Identify which cell holds the provided text, then report its (x, y) central coordinate. 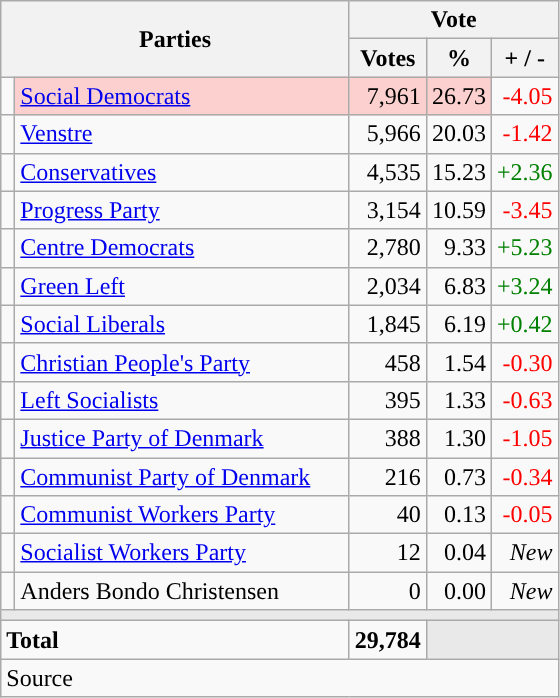
% (458, 58)
1.30 (458, 438)
40 (388, 515)
+3.24 (524, 286)
-3.45 (524, 210)
Source (280, 678)
458 (388, 362)
-0.63 (524, 400)
6.19 (458, 324)
3,154 (388, 210)
Communist Workers Party (182, 515)
+0.42 (524, 324)
Parties (176, 39)
2,034 (388, 286)
0.73 (458, 477)
0 (388, 591)
+ / - (524, 58)
Christian People's Party (182, 362)
+5.23 (524, 248)
Social Liberals (182, 324)
7,961 (388, 96)
1.33 (458, 400)
-0.34 (524, 477)
-1.05 (524, 438)
216 (388, 477)
Socialist Workers Party (182, 553)
1.54 (458, 362)
-4.05 (524, 96)
15.23 (458, 172)
Vote (454, 20)
Anders Bondo Christensen (182, 591)
388 (388, 438)
0.13 (458, 515)
Justice Party of Denmark (182, 438)
6.83 (458, 286)
Communist Party of Denmark (182, 477)
-1.42 (524, 134)
+2.36 (524, 172)
29,784 (388, 640)
-0.05 (524, 515)
Total (176, 640)
10.59 (458, 210)
Progress Party (182, 210)
Centre Democrats (182, 248)
9.33 (458, 248)
5,966 (388, 134)
26.73 (458, 96)
20.03 (458, 134)
Votes (388, 58)
Left Socialists (182, 400)
12 (388, 553)
Venstre (182, 134)
1,845 (388, 324)
2,780 (388, 248)
-0.30 (524, 362)
0.04 (458, 553)
4,535 (388, 172)
0.00 (458, 591)
395 (388, 400)
Conservatives (182, 172)
Social Democrats (182, 96)
Green Left (182, 286)
